Identify which cell holds the provided text, then report its [x, y] central coordinate. 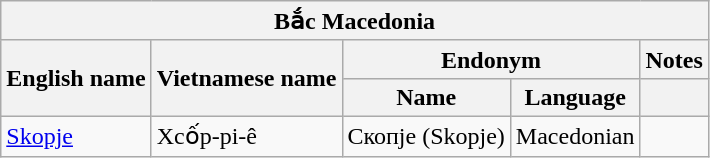
English name [76, 78]
Bắc Macedonia [355, 21]
Name [426, 97]
Macedonian [575, 136]
Vietnamese name [246, 78]
Notes [674, 59]
Language [575, 97]
Skopje [76, 136]
Endonym [491, 59]
Скопје (Skopje) [426, 136]
Xcốp-pi-ê [246, 136]
